Detect which cell encompasses the target text, then output its [X, Y] center coordinate. 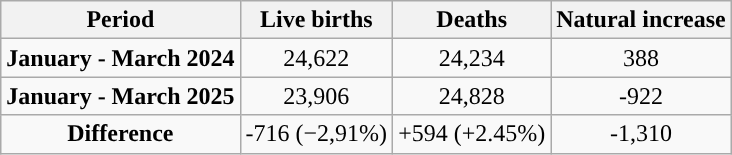
Difference [120, 134]
24,828 [472, 96]
Live births [316, 20]
-716 (−2,91%) [316, 134]
Natural increase [642, 20]
January - March 2024 [120, 58]
-1,310 [642, 134]
24,234 [472, 58]
January - March 2025 [120, 96]
23,906 [316, 96]
388 [642, 58]
+594 (+2.45%) [472, 134]
Deaths [472, 20]
Period [120, 20]
24,622 [316, 58]
-922 [642, 96]
